Scan for the cell matching the given text and deliver its [x, y] coordinate at center. 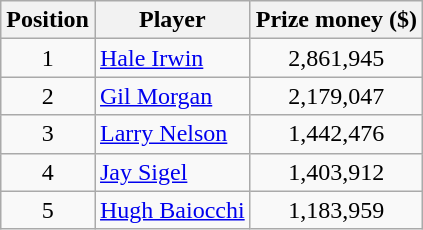
Hugh Baiocchi [172, 210]
Jay Sigel [172, 172]
Prize money ($) [336, 20]
Gil Morgan [172, 96]
4 [48, 172]
Player [172, 20]
Position [48, 20]
2 [48, 96]
3 [48, 134]
1 [48, 58]
1,183,959 [336, 210]
Hale Irwin [172, 58]
Larry Nelson [172, 134]
2,861,945 [336, 58]
1,403,912 [336, 172]
1,442,476 [336, 134]
5 [48, 210]
2,179,047 [336, 96]
